Determine the [X, Y] coordinate at the center of the cell enclosing the given text.  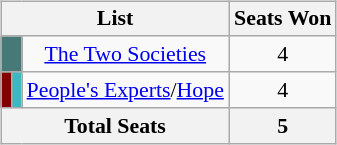
List [115, 19]
Total Seats [115, 126]
5 [282, 126]
People's Experts/Hope [126, 90]
The Two Societies [126, 54]
Seats Won [282, 19]
